Search for the cell housing the specified text and yield its (x, y) center coordinate. 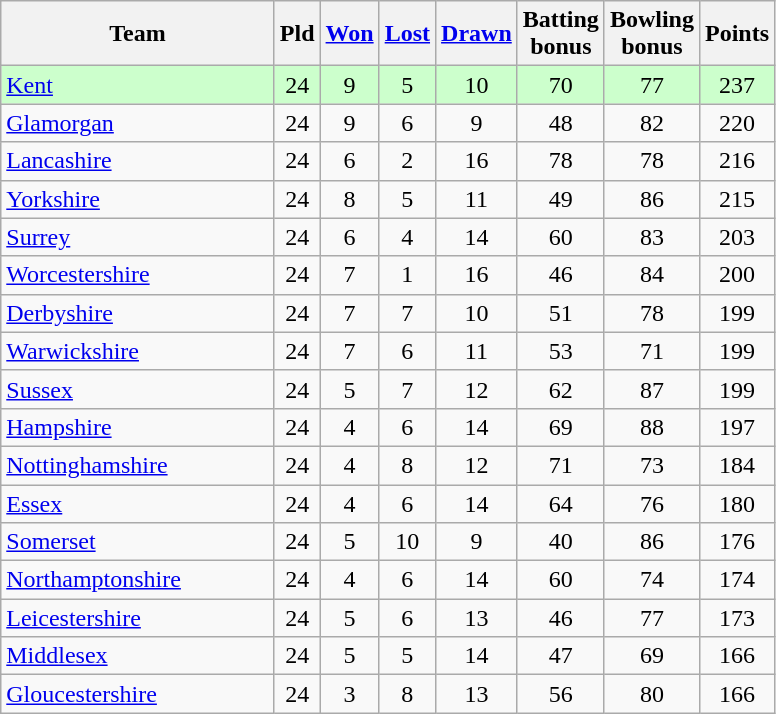
237 (736, 85)
203 (736, 237)
Team (138, 34)
56 (560, 694)
Points (736, 34)
Worcestershire (138, 275)
Nottinghamshire (138, 465)
Middlesex (138, 656)
173 (736, 618)
84 (652, 275)
1 (407, 275)
216 (736, 161)
47 (560, 656)
Leicestershire (138, 618)
51 (560, 313)
200 (736, 275)
3 (350, 694)
Gloucestershire (138, 694)
176 (736, 542)
Essex (138, 503)
Surrey (138, 237)
Hampshire (138, 427)
Batting bonus (560, 34)
64 (560, 503)
Lost (407, 34)
220 (736, 123)
Won (350, 34)
Pld (297, 34)
82 (652, 123)
74 (652, 580)
Yorkshire (138, 199)
49 (560, 199)
53 (560, 351)
Bowling bonus (652, 34)
174 (736, 580)
Sussex (138, 389)
Warwickshire (138, 351)
83 (652, 237)
76 (652, 503)
Somerset (138, 542)
87 (652, 389)
Glamorgan (138, 123)
197 (736, 427)
70 (560, 85)
62 (560, 389)
Derbyshire (138, 313)
2 (407, 161)
40 (560, 542)
Lancashire (138, 161)
215 (736, 199)
80 (652, 694)
Northamptonshire (138, 580)
48 (560, 123)
88 (652, 427)
184 (736, 465)
Drawn (477, 34)
73 (652, 465)
Kent (138, 85)
180 (736, 503)
